Return (x, y) of the center of cell containing provided text 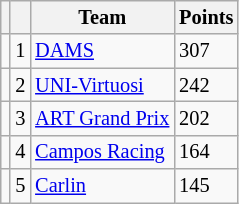
Points (206, 17)
Team (102, 17)
4 (20, 152)
Campos Racing (102, 152)
ART Grand Prix (102, 118)
UNI-Virtuosi (102, 85)
242 (206, 85)
164 (206, 152)
1 (20, 51)
145 (206, 186)
Carlin (102, 186)
2 (20, 85)
DAMS (102, 51)
3 (20, 118)
202 (206, 118)
5 (20, 186)
307 (206, 51)
